Return the [x, y] coordinate for the center point of the cell that contains the specified text.  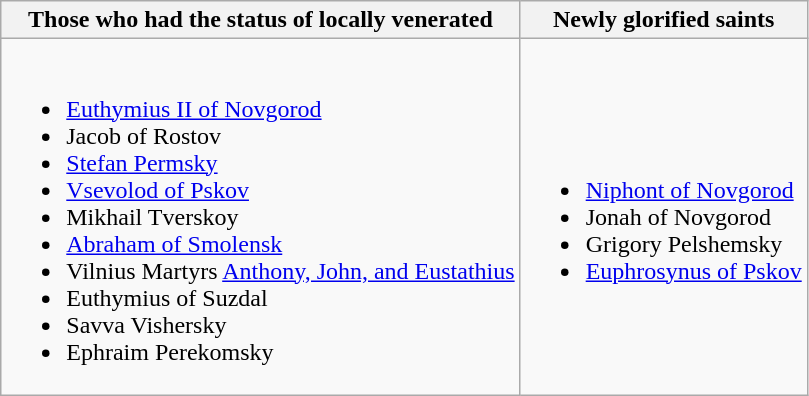
Niphont of NovgorodJonah of NovgorodGrigory PelshemskyEuphrosynus of Pskov [664, 217]
Newly glorified saints [664, 20]
Those who had the status of locally venerated [260, 20]
